Provide the (X, Y) coordinate of the cell's center where the given text is located.  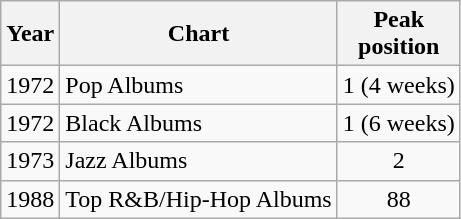
1 (4 weeks) (398, 85)
Pop Albums (198, 85)
88 (398, 199)
2 (398, 161)
Chart (198, 34)
1988 (30, 199)
Year (30, 34)
1973 (30, 161)
Jazz Albums (198, 161)
Peakposition (398, 34)
Top R&B/Hip-Hop Albums (198, 199)
1 (6 weeks) (398, 123)
Black Albums (198, 123)
